Return the (x, y) coordinate for the center point of the cell that contains the specified text.  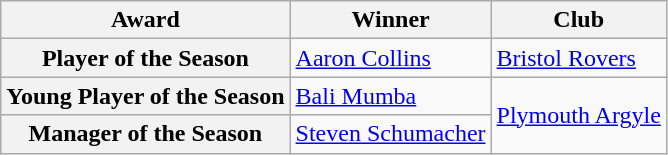
Steven Schumacher (390, 134)
Bali Mumba (390, 96)
Player of the Season (146, 58)
Club (578, 20)
Bristol Rovers (578, 58)
Young Player of the Season (146, 96)
Plymouth Argyle (578, 115)
Winner (390, 20)
Award (146, 20)
Aaron Collins (390, 58)
Manager of the Season (146, 134)
